Find where the given text appears and provide that cell's center as [X, Y] coordinate. 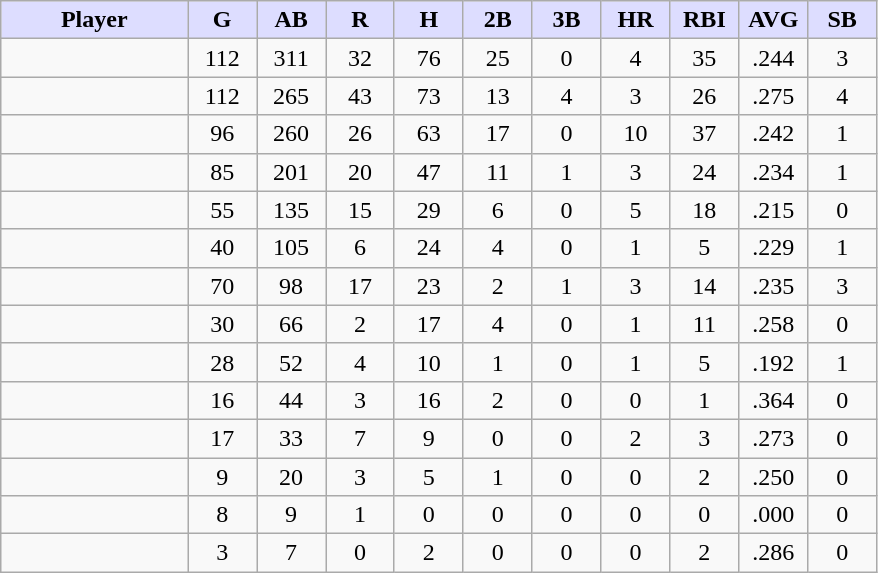
40 [222, 248]
.258 [774, 324]
H [428, 20]
105 [292, 248]
260 [292, 134]
2B [498, 20]
311 [292, 58]
8 [222, 515]
265 [292, 96]
98 [292, 286]
33 [292, 438]
29 [428, 210]
R [360, 20]
76 [428, 58]
13 [498, 96]
35 [704, 58]
.244 [774, 58]
.235 [774, 286]
.250 [774, 477]
.286 [774, 553]
47 [428, 172]
15 [360, 210]
96 [222, 134]
23 [428, 286]
.234 [774, 172]
AB [292, 20]
RBI [704, 20]
.192 [774, 362]
66 [292, 324]
.000 [774, 515]
.215 [774, 210]
85 [222, 172]
70 [222, 286]
63 [428, 134]
.275 [774, 96]
.273 [774, 438]
G [222, 20]
14 [704, 286]
30 [222, 324]
.229 [774, 248]
55 [222, 210]
37 [704, 134]
SB [842, 20]
3B [566, 20]
52 [292, 362]
.242 [774, 134]
135 [292, 210]
43 [360, 96]
HR [636, 20]
25 [498, 58]
73 [428, 96]
Player [94, 20]
AVG [774, 20]
44 [292, 400]
28 [222, 362]
18 [704, 210]
32 [360, 58]
201 [292, 172]
.364 [774, 400]
